Scan for the cell matching the given text and deliver its [X, Y] coordinate at center. 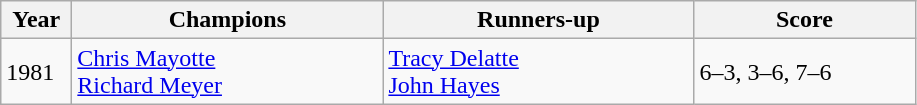
Year [36, 20]
1981 [36, 72]
6–3, 3–6, 7–6 [804, 72]
Runners-up [538, 20]
Tracy Delatte John Hayes [538, 72]
Score [804, 20]
Champions [228, 20]
Chris Mayotte Richard Meyer [228, 72]
